Determine the [x, y] coordinate at the center of the cell enclosing the given text.  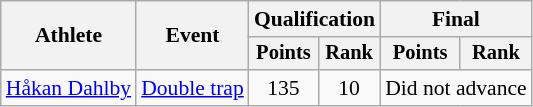
Final [456, 19]
Did not advance [456, 88]
Qualification [314, 19]
10 [349, 88]
135 [284, 88]
Athlete [68, 36]
Håkan Dahlby [68, 88]
Event [192, 36]
Double trap [192, 88]
